Extract the (X, Y) coordinate from the center of the cell holding the provided text.  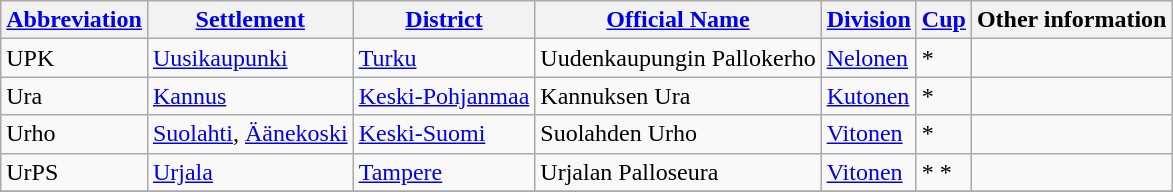
Tampere (444, 172)
Keski-Suomi (444, 134)
Other information (1072, 20)
Keski-Pohjanmaa (444, 96)
Kutonen (868, 96)
UrPS (74, 172)
Suolahden Urho (678, 134)
Nelonen (868, 58)
Settlement (250, 20)
Kannuksen Ura (678, 96)
Ura (74, 96)
Turku (444, 58)
Division (868, 20)
District (444, 20)
Abbreviation (74, 20)
Uusikaupunki (250, 58)
Suolahti, Äänekoski (250, 134)
Urjalan Palloseura (678, 172)
UPK (74, 58)
Urjala (250, 172)
Kannus (250, 96)
* * (944, 172)
Uudenkaupungin Pallokerho (678, 58)
Urho (74, 134)
Official Name (678, 20)
Cup (944, 20)
